Identify which cell holds the provided text, then report its [X, Y] central coordinate. 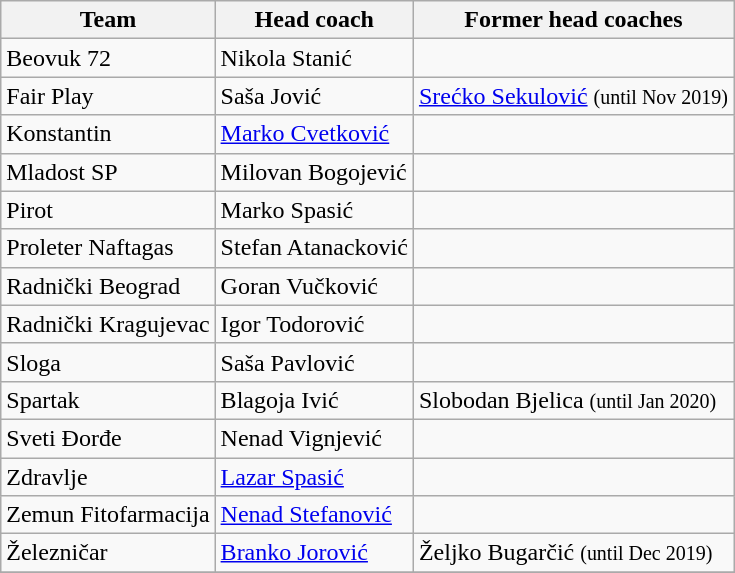
Konstantin [108, 134]
Radnički Beograd [108, 286]
Radnički Kragujevac [108, 324]
Saša Jović [314, 96]
Mladost SP [108, 172]
Fair Play [108, 96]
Nenad Vignjević [314, 438]
Sloga [108, 362]
Beovuk 72 [108, 58]
Saša Pavlović [314, 362]
Nikola Stanić [314, 58]
Igor Todorović [314, 324]
Zdravlje [108, 477]
Spartak [108, 400]
Marko Spasić [314, 210]
Lazar Spasić [314, 477]
Zemun Fitofarmacija [108, 515]
Sveti Đorđe [108, 438]
Pirot [108, 210]
Željko Bugarčić (until Dec 2019) [573, 553]
Stefan Atanacković [314, 248]
Železničar [108, 553]
Srećko Sekulović (until Nov 2019) [573, 96]
Head coach [314, 20]
Goran Vučković [314, 286]
Branko Jorović [314, 553]
Nenad Stefanović [314, 515]
Proleter Naftagas [108, 248]
Team [108, 20]
Blagoja Ivić [314, 400]
Milovan Bogojević [314, 172]
Marko Cvetković [314, 134]
Former head coaches [573, 20]
Slobodan Bjelica (until Jan 2020) [573, 400]
